For the text-containing cell, return its midpoint in [x, y] coordinate format. 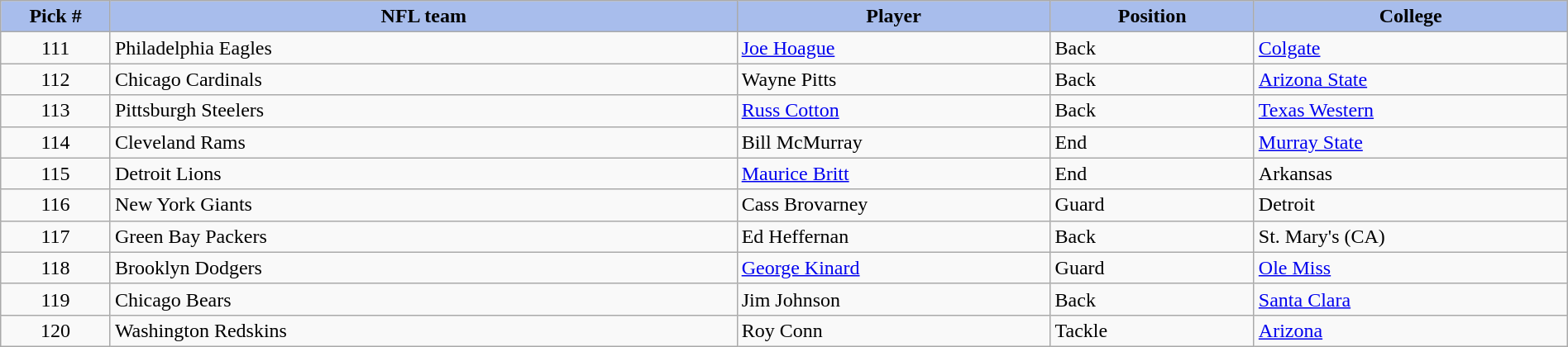
Detroit Lions [423, 173]
Wayne Pitts [893, 79]
Arizona [1411, 330]
Ole Miss [1411, 268]
Ed Heffernan [893, 236]
Green Bay Packers [423, 236]
Bill McMurray [893, 142]
Roy Conn [893, 330]
115 [56, 173]
112 [56, 79]
120 [56, 330]
Russ Cotton [893, 111]
111 [56, 48]
Cleveland Rams [423, 142]
116 [56, 205]
Maurice Britt [893, 173]
George Kinard [893, 268]
Chicago Cardinals [423, 79]
Pick # [56, 17]
NFL team [423, 17]
Joe Hoague [893, 48]
Santa Clara [1411, 299]
114 [56, 142]
Player [893, 17]
Chicago Bears [423, 299]
New York Giants [423, 205]
Brooklyn Dodgers [423, 268]
Jim Johnson [893, 299]
College [1411, 17]
Washington Redskins [423, 330]
Tackle [1152, 330]
Texas Western [1411, 111]
117 [56, 236]
Murray State [1411, 142]
Position [1152, 17]
Detroit [1411, 205]
Cass Brovarney [893, 205]
Philadelphia Eagles [423, 48]
St. Mary's (CA) [1411, 236]
113 [56, 111]
Arkansas [1411, 173]
Pittsburgh Steelers [423, 111]
119 [56, 299]
Arizona State [1411, 79]
118 [56, 268]
Colgate [1411, 48]
